Return [x, y] of the center of cell containing provided text 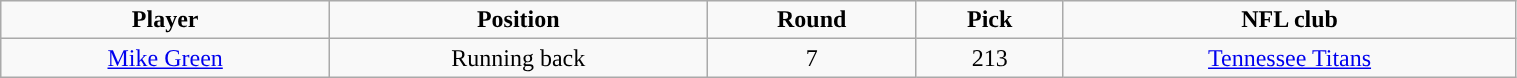
Mike Green [166, 58]
NFL club [1290, 20]
Position [518, 20]
Running back [518, 58]
Tennessee Titans [1290, 58]
7 [812, 58]
Player [166, 20]
Round [812, 20]
Pick [990, 20]
213 [990, 58]
